Determine the (x, y) coordinate at the center of the cell enclosing the given text.  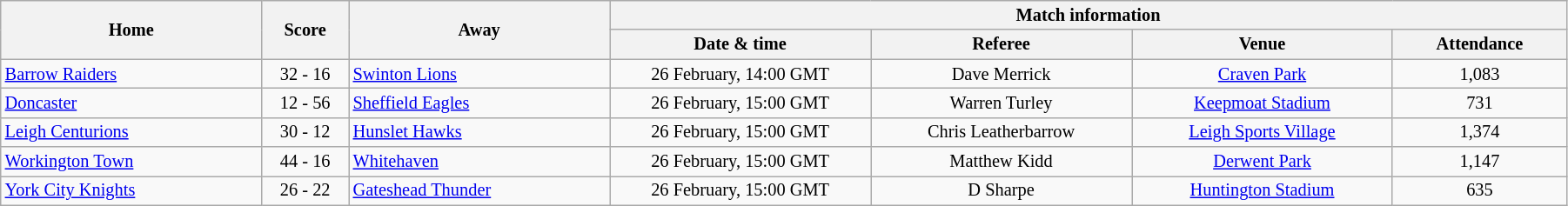
12 - 56 (305, 103)
D Sharpe (1002, 190)
Swinton Lions (479, 74)
Warren Turley (1002, 103)
32 - 16 (305, 74)
Sheffield Eagles (479, 103)
Away (479, 30)
Barrow Raiders (131, 74)
26 February, 14:00 GMT (740, 74)
York City Knights (131, 190)
Attendance (1479, 44)
Huntington Stadium (1263, 190)
Chris Leatherbarrow (1002, 132)
Dave Merrick (1002, 74)
Doncaster (131, 103)
1,083 (1479, 74)
Workington Town (131, 162)
Keepmoat Stadium (1263, 103)
1,374 (1479, 132)
635 (1479, 190)
44 - 16 (305, 162)
Hunslet Hawks (479, 132)
30 - 12 (305, 132)
Venue (1263, 44)
Matthew Kidd (1002, 162)
Home (131, 30)
Score (305, 30)
Leigh Centurions (131, 132)
Gateshead Thunder (479, 190)
Referee (1002, 44)
Craven Park (1263, 74)
Whitehaven (479, 162)
Date & time (740, 44)
731 (1479, 103)
26 - 22 (305, 190)
Derwent Park (1263, 162)
Match information (1089, 15)
1,147 (1479, 162)
Leigh Sports Village (1263, 132)
